Identify which cell holds the provided text, then report its [X, Y] central coordinate. 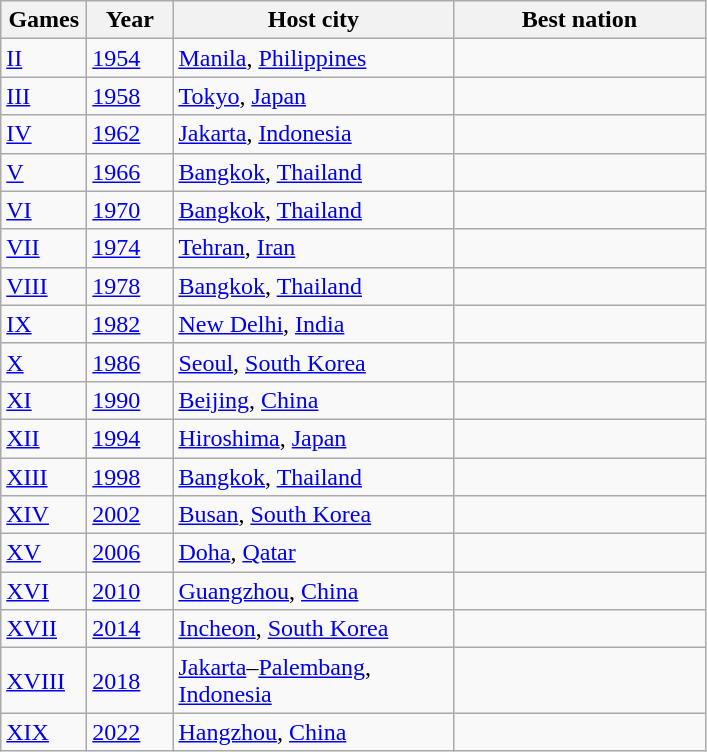
New Delhi, India [314, 324]
1994 [130, 438]
Beijing, China [314, 400]
Best nation [580, 20]
1986 [130, 362]
1998 [130, 477]
Jakarta, Indonesia [314, 134]
XIX [44, 732]
2002 [130, 515]
1962 [130, 134]
VII [44, 248]
Tehran, Iran [314, 248]
Hangzhou, China [314, 732]
VI [44, 210]
Doha, Qatar [314, 553]
1982 [130, 324]
XII [44, 438]
II [44, 58]
Jakarta–Palembang, Indonesia [314, 680]
VIII [44, 286]
Tokyo, Japan [314, 96]
2006 [130, 553]
IX [44, 324]
1974 [130, 248]
1978 [130, 286]
XVIII [44, 680]
IV [44, 134]
2022 [130, 732]
1954 [130, 58]
XI [44, 400]
1958 [130, 96]
Hiroshima, Japan [314, 438]
XV [44, 553]
Year [130, 20]
Host city [314, 20]
Guangzhou, China [314, 591]
III [44, 96]
1970 [130, 210]
Games [44, 20]
2010 [130, 591]
Incheon, South Korea [314, 629]
XVI [44, 591]
V [44, 172]
Busan, South Korea [314, 515]
2014 [130, 629]
Seoul, South Korea [314, 362]
XIV [44, 515]
X [44, 362]
2018 [130, 680]
Manila, Philippines [314, 58]
1990 [130, 400]
XVII [44, 629]
1966 [130, 172]
XIII [44, 477]
